Find where the given text appears and provide that cell's center as [X, Y] coordinate. 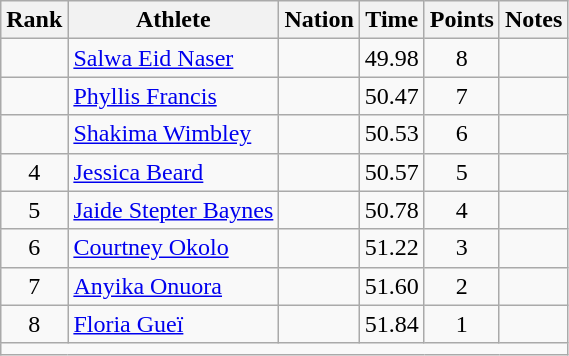
50.53 [392, 134]
Rank [34, 20]
50.78 [392, 210]
Salwa Eid Naser [174, 58]
Points [462, 20]
Jaide Stepter Baynes [174, 210]
51.60 [392, 286]
3 [462, 248]
Time [392, 20]
Notes [533, 20]
Athlete [174, 20]
50.47 [392, 96]
50.57 [392, 172]
Shakima Wimbley [174, 134]
Jessica Beard [174, 172]
Floria Gueï [174, 324]
Courtney Okolo [174, 248]
Anyika Onuora [174, 286]
1 [462, 324]
49.98 [392, 58]
51.22 [392, 248]
Phyllis Francis [174, 96]
Nation [319, 20]
51.84 [392, 324]
2 [462, 286]
